Locate the cell with the specified text and output its (X, Y) center coordinate. 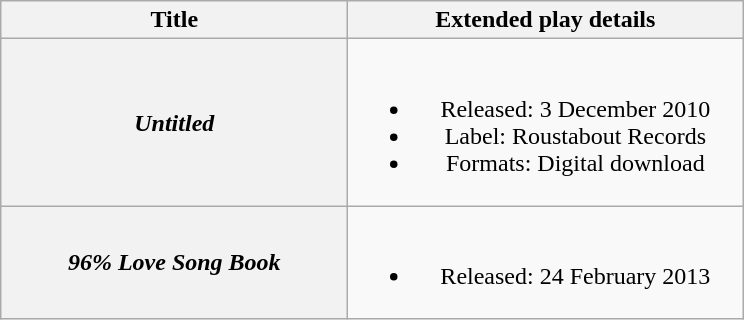
Extended play details (546, 20)
Title (174, 20)
Untitled (174, 122)
96% Love Song Book (174, 262)
Released: 3 December 2010Label: Roustabout RecordsFormats: Digital download (546, 122)
Released: 24 February 2013 (546, 262)
